From the cell containing the given text, extract its center point as [X, Y] coordinate. 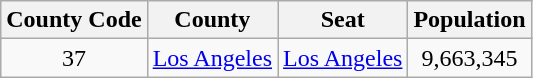
9,663,345 [470, 58]
37 [74, 58]
Seat [343, 20]
County [212, 20]
Population [470, 20]
County Code [74, 20]
